From the cell containing the given text, extract its center point as [x, y] coordinate. 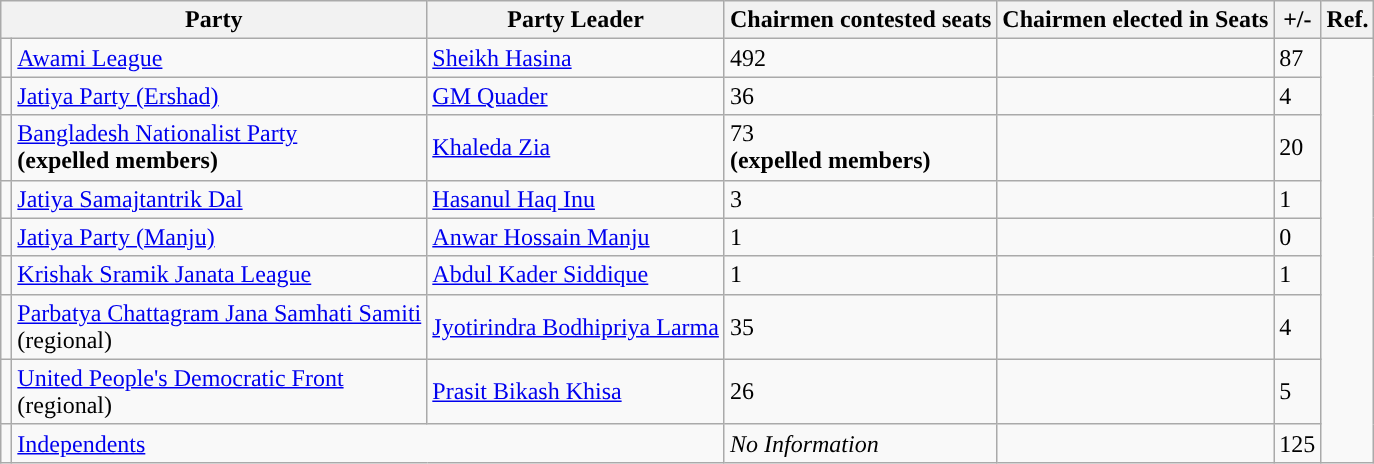
125 [1298, 443]
Khaleda Zia [576, 148]
Abdul Kader Siddique [576, 275]
Party [214, 20]
73(expelled members) [860, 148]
Bangladesh Nationalist Party(expelled members) [220, 148]
26 [860, 392]
Krishak Sramik Janata League [220, 275]
Chairmen elected in Seats [1136, 20]
Chairmen contested seats [860, 20]
United People's Democratic Front(regional) [220, 392]
Anwar Hossain Manju [576, 237]
36 [860, 96]
492 [860, 58]
+/- [1298, 20]
35 [860, 326]
87 [1298, 58]
Independents [368, 443]
No Information [860, 443]
0 [1298, 237]
GM Quader [576, 96]
Awami League [220, 58]
3 [860, 199]
Hasanul Haq Inu [576, 199]
Jatiya Samajtantrik Dal [220, 199]
Jatiya Party (Manju) [220, 237]
20 [1298, 148]
Jyotirindra Bodhipriya Larma [576, 326]
Parbatya Chattagram Jana Samhati Samiti(regional) [220, 326]
5 [1298, 392]
Jatiya Party (Ershad) [220, 96]
Party Leader [576, 20]
Ref. [1348, 20]
Sheikh Hasina [576, 58]
Prasit Bikash Khisa [576, 392]
